From the cell containing the given text, extract its center point as (X, Y) coordinate. 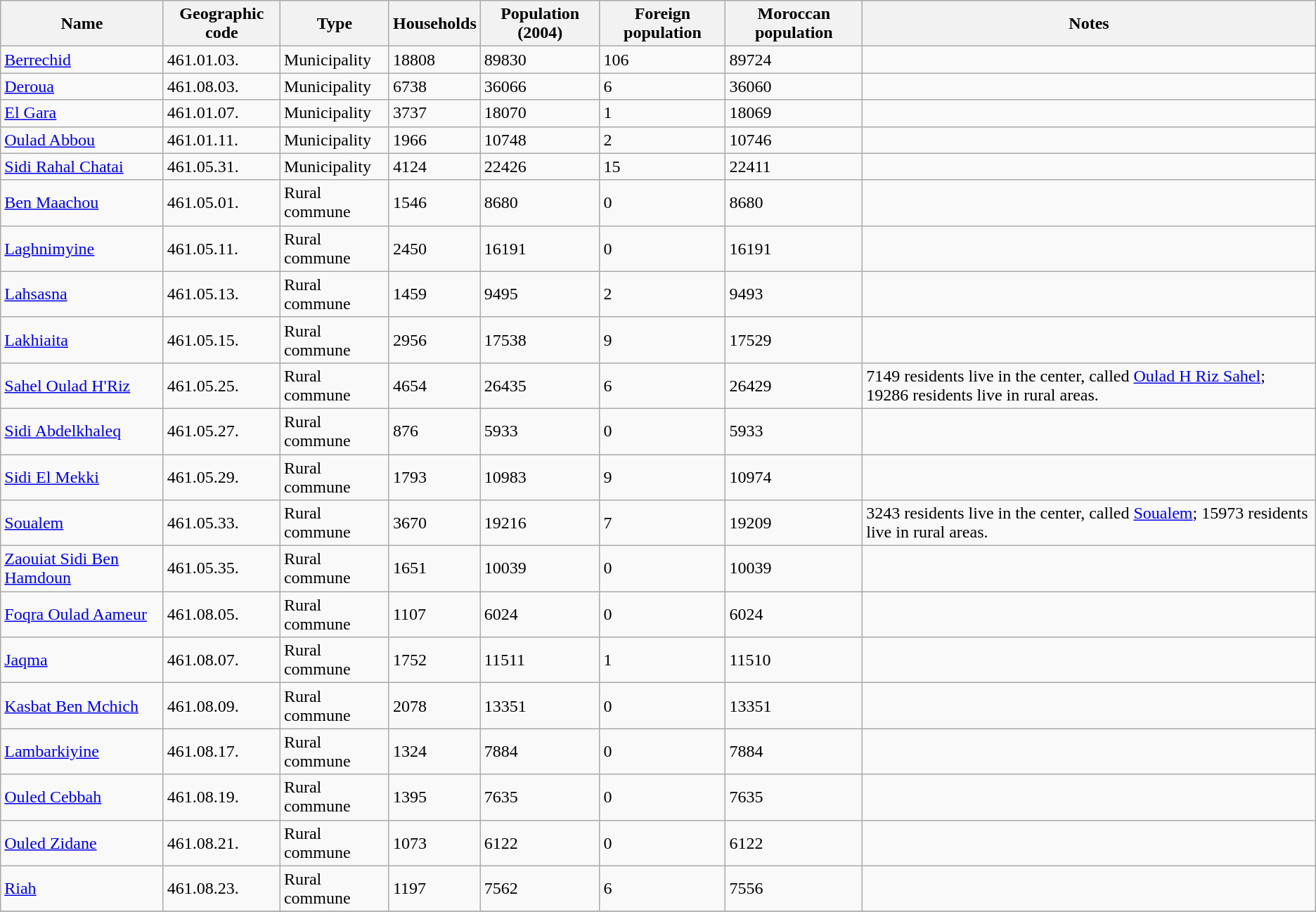
11511 (540, 660)
2956 (434, 340)
1107 (434, 614)
876 (434, 431)
461.08.17. (221, 752)
Sahel Oulad H'Riz (82, 385)
Type (335, 24)
7 (662, 523)
26429 (794, 385)
Riah (82, 888)
3670 (434, 523)
10983 (540, 476)
461.05.13. (221, 294)
17538 (540, 340)
Oulad Abbou (82, 140)
Foqra Oulad Aameur (82, 614)
461.05.27. (221, 431)
461.05.29. (221, 476)
9495 (540, 294)
1546 (434, 202)
Ben Maachou (82, 202)
Population (2004) (540, 24)
461.08.07. (221, 660)
Name (82, 24)
Kasbat Ben Mchich (82, 705)
Lakhiaita (82, 340)
Notes (1090, 24)
36066 (540, 86)
1073 (434, 843)
Ouled Zidane (82, 843)
461.08.09. (221, 705)
10748 (540, 140)
Sidi Abdelkhaleq (82, 431)
10974 (794, 476)
1197 (434, 888)
461.01.11. (221, 140)
Berrechid (82, 60)
1324 (434, 752)
Sidi El Mekki (82, 476)
26435 (540, 385)
11510 (794, 660)
Ouled Cebbah (82, 797)
Jaqma (82, 660)
7556 (794, 888)
Households (434, 24)
461.08.21. (221, 843)
1793 (434, 476)
Geographic code (221, 24)
Sidi Rahal Chatai (82, 167)
6738 (434, 86)
Deroua (82, 86)
Soualem (82, 523)
4124 (434, 167)
1459 (434, 294)
19209 (794, 523)
3243 residents live in the center, called Soualem; 15973 residents live in rural areas. (1090, 523)
Foreign population (662, 24)
461.05.11. (221, 249)
89724 (794, 60)
461.08.05. (221, 614)
36060 (794, 86)
1966 (434, 140)
Lambarkiyine (82, 752)
461.08.03. (221, 86)
461.01.07. (221, 113)
18069 (794, 113)
461.05.33. (221, 523)
9493 (794, 294)
3737 (434, 113)
1395 (434, 797)
2450 (434, 249)
18070 (540, 113)
461.05.31. (221, 167)
22426 (540, 167)
7562 (540, 888)
4654 (434, 385)
19216 (540, 523)
18808 (434, 60)
106 (662, 60)
Lahsasna (82, 294)
Zaouiat Sidi Ben Hamdoun (82, 569)
Laghnimyine (82, 249)
El Gara (82, 113)
22411 (794, 167)
461.05.15. (221, 340)
461.05.25. (221, 385)
Moroccan population (794, 24)
1752 (434, 660)
15 (662, 167)
461.01.03. (221, 60)
17529 (794, 340)
461.05.01. (221, 202)
89830 (540, 60)
7149 residents live in the center, called Oulad H Riz Sahel; 19286 residents live in rural areas. (1090, 385)
461.08.23. (221, 888)
461.08.19. (221, 797)
10746 (794, 140)
2078 (434, 705)
461.05.35. (221, 569)
1651 (434, 569)
